Search for the cell housing the specified text and yield its [x, y] center coordinate. 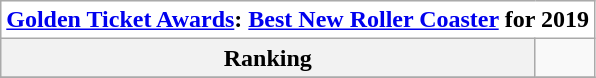
Ranking [268, 58]
Golden Ticket Awards: Best New Roller Coaster for 2019 [298, 20]
